Return the (X, Y) coordinate for the center point of the cell that contains the specified text.  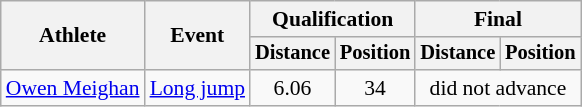
Athlete (73, 36)
Qualification (332, 19)
did not advance (498, 88)
Final (498, 19)
Event (198, 36)
Owen Meighan (73, 88)
Long jump (198, 88)
6.06 (292, 88)
34 (375, 88)
